From the cell containing the given text, extract its center point as [x, y] coordinate. 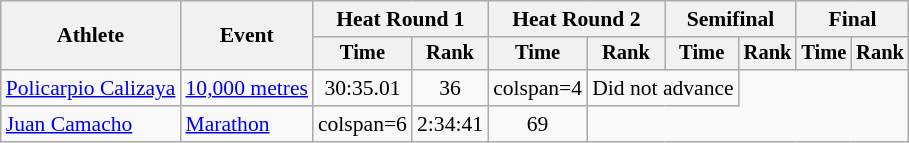
Heat Round 2 [576, 19]
30:35.01 [362, 88]
Juan Camacho [91, 124]
Event [247, 36]
Heat Round 1 [400, 19]
Marathon [247, 124]
Did not advance [663, 88]
colspan=6 [362, 124]
Athlete [91, 36]
Final [852, 19]
colspan=4 [538, 88]
Semifinal [731, 19]
69 [538, 124]
36 [450, 88]
Policarpio Calizaya [91, 88]
10,000 metres [247, 88]
2:34:41 [450, 124]
